Pinpoint the cell where the given text exists, returning its [x, y] midpoint coordinate. 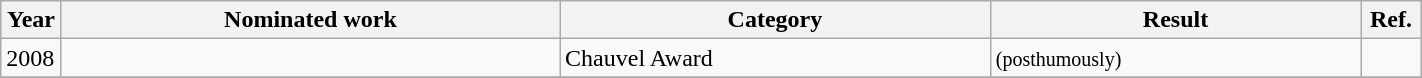
2008 [32, 58]
Chauvel Award [776, 58]
Nominated work [310, 20]
Year [32, 20]
Result [1175, 20]
(posthumously) [1175, 58]
Category [776, 20]
Ref. [1392, 20]
